Locate the cell with the specified text and output its (x, y) center coordinate. 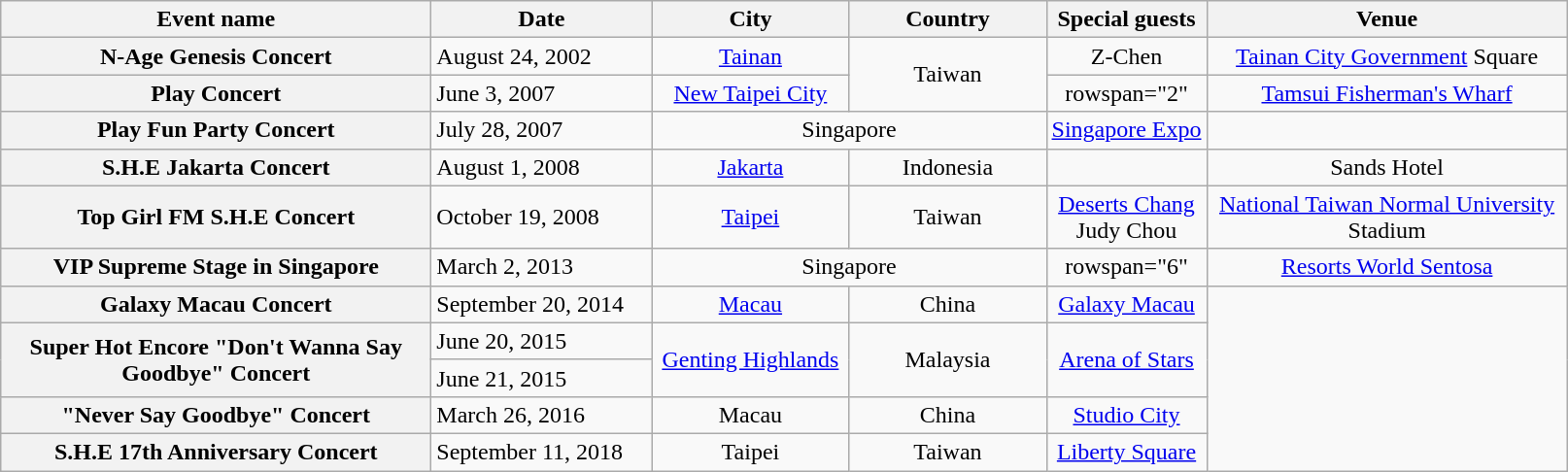
Malaysia (948, 359)
Jakarta (750, 167)
rowspan="6" (1127, 267)
Play Concert (216, 93)
National Taiwan Normal University Stadium (1387, 218)
Studio City (1127, 415)
Deserts ChangJudy Chou (1127, 218)
Arena of Stars (1127, 359)
March 2, 2013 (542, 267)
Event name (216, 19)
September 20, 2014 (542, 304)
Liberty Square (1127, 452)
Indonesia (948, 167)
S.H.E 17th Anniversary Concert (216, 452)
June 21, 2015 (542, 378)
July 28, 2007 (542, 130)
June 20, 2015 (542, 341)
Venue (1387, 19)
Singapore Expo (1127, 130)
Genting Highlands (750, 359)
Galaxy Macau (1127, 304)
August 1, 2008 (542, 167)
"Never Say Goodbye" Concert (216, 415)
VIP Supreme Stage in Singapore (216, 267)
Date (542, 19)
Special guests (1127, 19)
New Taipei City (750, 93)
Tamsui Fisherman's Wharf (1387, 93)
Play Fun Party Concert (216, 130)
Top Girl FM S.H.E Concert (216, 218)
City (750, 19)
N-Age Genesis Concert (216, 56)
September 11, 2018 (542, 452)
Country (948, 19)
Tainan City Government Square (1387, 56)
Z-Chen (1127, 56)
Galaxy Macau Concert (216, 304)
Tainan (750, 56)
June 3, 2007 (542, 93)
Resorts World Sentosa (1387, 267)
S.H.E Jakarta Concert (216, 167)
rowspan="2" (1127, 93)
August 24, 2002 (542, 56)
Sands Hotel (1387, 167)
March 26, 2016 (542, 415)
Super Hot Encore "Don't Wanna Say Goodbye" Concert (216, 359)
October 19, 2008 (542, 218)
